Scan for the cell matching the given text and deliver its [x, y] coordinate at center. 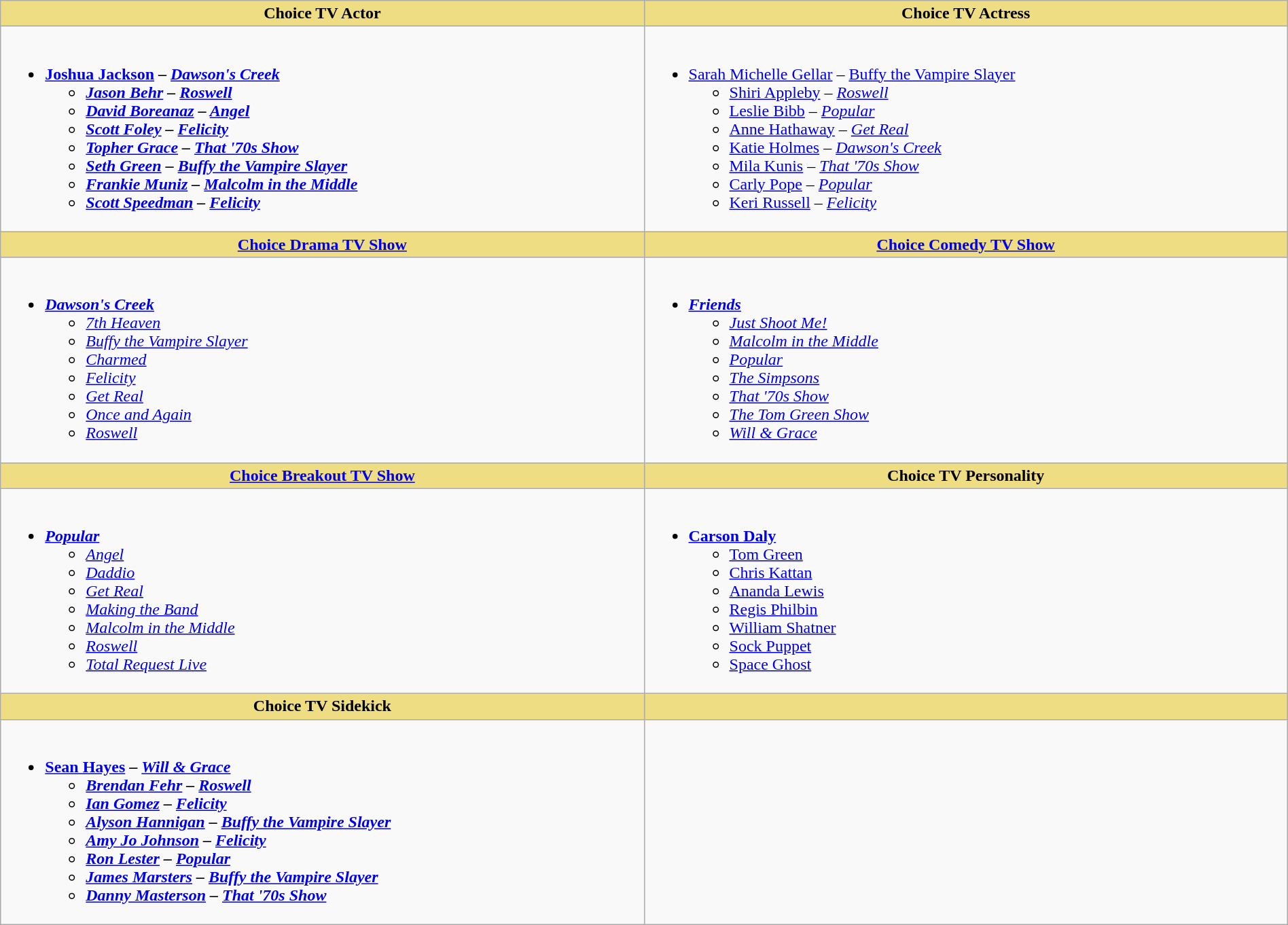
Choice TV Sidekick [322, 706]
PopularAngelDaddioGet RealMaking the BandMalcolm in the MiddleRoswellTotal Request Live [322, 591]
Choice Breakout TV Show [322, 475]
Dawson's Creek7th HeavenBuffy the Vampire SlayerCharmedFelicityGet RealOnce and AgainRoswell [322, 360]
Choice Drama TV Show [322, 244]
Choice TV Actress [966, 14]
FriendsJust Shoot Me!Malcolm in the MiddlePopularThe SimpsonsThat '70s ShowThe Tom Green ShowWill & Grace [966, 360]
Choice TV Personality [966, 475]
Carson DalyTom GreenChris KattanAnanda LewisRegis PhilbinWilliam ShatnerSock PuppetSpace Ghost [966, 591]
Choice Comedy TV Show [966, 244]
Choice TV Actor [322, 14]
